Return the [X, Y] coordinate for the center point of the cell that contains the specified text.  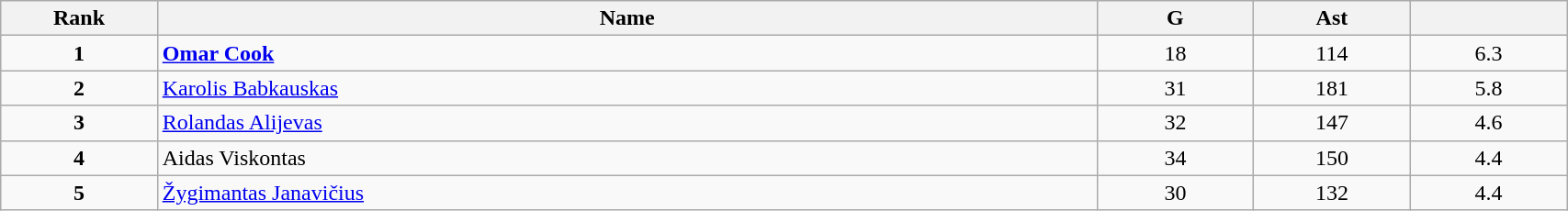
Karolis Babkauskas [626, 88]
Žygimantas Janavičius [626, 193]
5.8 [1488, 88]
Omar Cook [626, 53]
31 [1175, 88]
Name [626, 18]
5 [79, 193]
G [1175, 18]
Ast [1332, 18]
132 [1332, 193]
32 [1175, 123]
1 [79, 53]
150 [1332, 158]
Aidas Viskontas [626, 158]
4.6 [1488, 123]
114 [1332, 53]
3 [79, 123]
147 [1332, 123]
181 [1332, 88]
34 [1175, 158]
30 [1175, 193]
2 [79, 88]
6.3 [1488, 53]
18 [1175, 53]
Rolandas Alijevas [626, 123]
4 [79, 158]
Rank [79, 18]
